For the text-containing cell, return its midpoint in [X, Y] coordinate format. 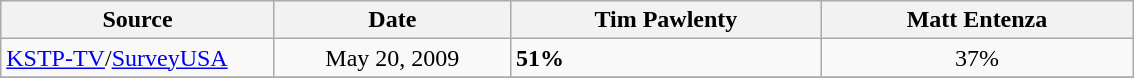
Source [138, 20]
51% [666, 58]
May 20, 2009 [392, 58]
KSTP-TV/SurveyUSA [138, 58]
Tim Pawlenty [666, 20]
37% [976, 58]
Date [392, 20]
Matt Entenza [976, 20]
